Scan for the cell matching the given text and deliver its (x, y) coordinate at center. 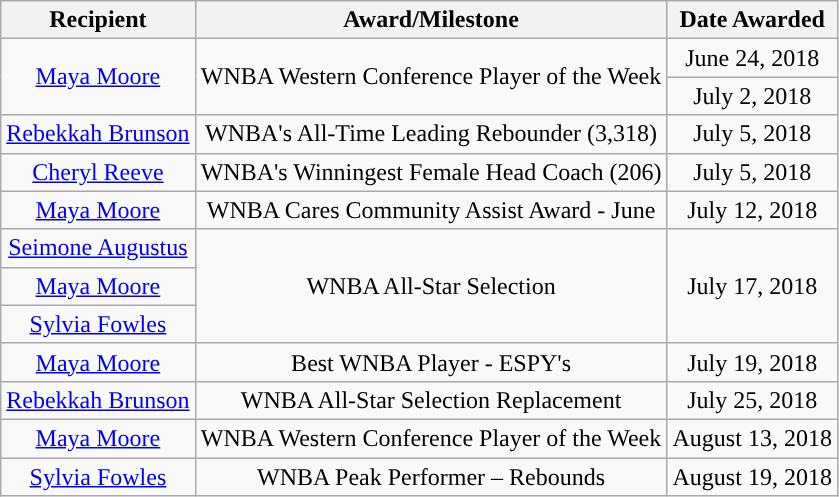
Date Awarded (752, 20)
WNBA All-Star Selection (431, 286)
Award/Milestone (431, 20)
WNBA Cares Community Assist Award - June (431, 210)
June 24, 2018 (752, 58)
WNBA Peak Performer – Rebounds (431, 477)
July 25, 2018 (752, 400)
WNBA All-Star Selection Replacement (431, 400)
July 2, 2018 (752, 96)
WNBA's All-Time Leading Rebounder (3,318) (431, 134)
Cheryl Reeve (98, 172)
Seimone Augustus (98, 248)
Best WNBA Player - ESPY's (431, 362)
July 12, 2018 (752, 210)
August 13, 2018 (752, 438)
WNBA's Winningest Female Head Coach (206) (431, 172)
July 17, 2018 (752, 286)
August 19, 2018 (752, 477)
Recipient (98, 20)
July 19, 2018 (752, 362)
